Extract the [X, Y] coordinate from the center of the cell holding the provided text.  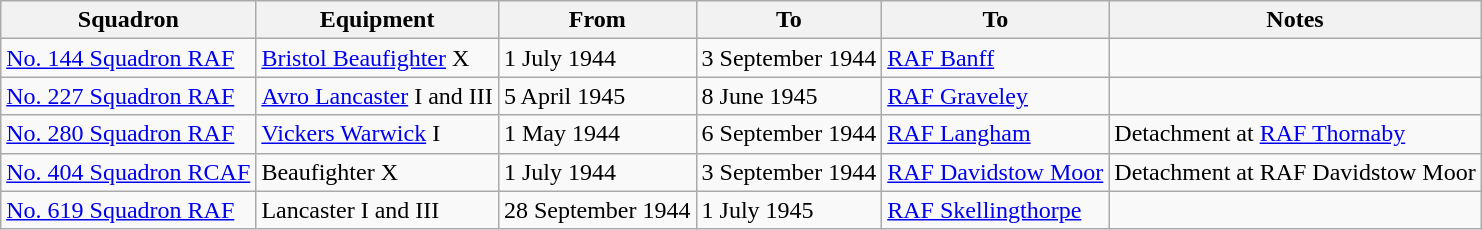
8 June 1945 [789, 96]
Avro Lancaster I and III [378, 96]
Detachment at RAF Thornaby [1295, 134]
5 April 1945 [597, 96]
RAF Banff [996, 58]
Vickers Warwick I [378, 134]
No. 144 Squadron RAF [128, 58]
Detachment at RAF Davidstow Moor [1295, 172]
RAF Graveley [996, 96]
Bristol Beaufighter X [378, 58]
Squadron [128, 20]
Beaufighter X [378, 172]
Lancaster I and III [378, 210]
1 July 1945 [789, 210]
6 September 1944 [789, 134]
Notes [1295, 20]
Equipment [378, 20]
No. 280 Squadron RAF [128, 134]
No. 404 Squadron RCAF [128, 172]
RAF Skellingthorpe [996, 210]
1 May 1944 [597, 134]
No. 227 Squadron RAF [128, 96]
No. 619 Squadron RAF [128, 210]
From [597, 20]
RAF Davidstow Moor [996, 172]
28 September 1944 [597, 210]
RAF Langham [996, 134]
